From the cell containing the given text, extract its center point as (x, y) coordinate. 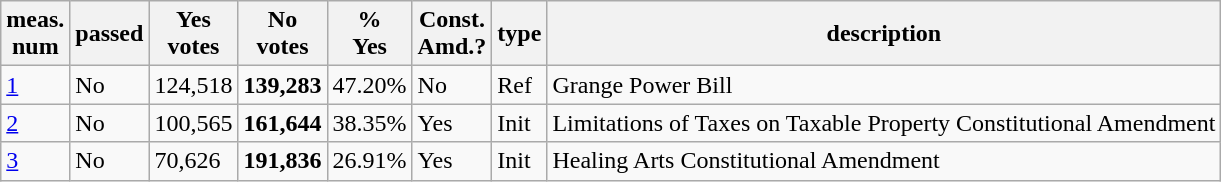
38.35% (370, 123)
1 (36, 85)
70,626 (194, 161)
26.91% (370, 161)
meas.num (36, 34)
description (884, 34)
passed (110, 34)
Yesvotes (194, 34)
191,836 (282, 161)
Ref (520, 85)
Novotes (282, 34)
100,565 (194, 123)
161,644 (282, 123)
Limitations of Taxes on Taxable Property Constitutional Amendment (884, 123)
2 (36, 123)
47.20% (370, 85)
type (520, 34)
3 (36, 161)
124,518 (194, 85)
Const.Amd.? (452, 34)
%Yes (370, 34)
Healing Arts Constitutional Amendment (884, 161)
139,283 (282, 85)
Grange Power Bill (884, 85)
